Provide the (x, y) coordinate of the cell's center where the given text is located.  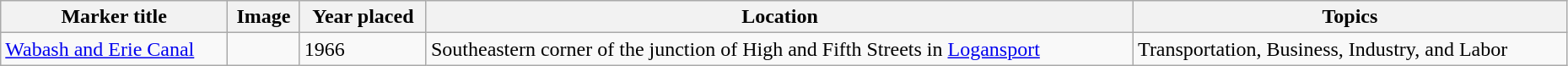
Image (264, 17)
Topics (1350, 17)
1966 (363, 49)
Year placed (363, 17)
Transportation, Business, Industry, and Labor (1350, 49)
Location (779, 17)
Southeastern corner of the junction of High and Fifth Streets in Logansport (779, 49)
Wabash and Erie Canal (115, 49)
Marker title (115, 17)
